Search for the cell housing the specified text and yield its (X, Y) center coordinate. 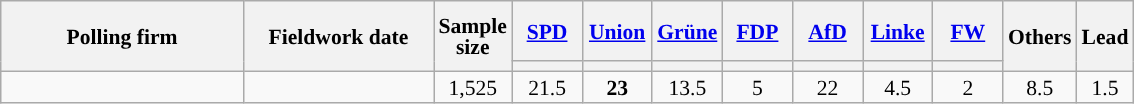
Grüne (687, 31)
13.5 (687, 86)
2 (968, 86)
1,525 (473, 86)
Lead (1106, 36)
21.5 (547, 86)
8.5 (1040, 86)
Linke (898, 31)
SPD (547, 31)
Union (617, 31)
Others (1040, 36)
Polling firm (122, 36)
FDP (757, 31)
5 (757, 86)
1.5 (1106, 86)
22 (827, 86)
AfD (827, 31)
23 (617, 86)
4.5 (898, 86)
FW (968, 31)
Samplesize (473, 36)
Fieldwork date (338, 36)
